Capture the cell that displays the provided text and extract its [X, Y] central coordinate. 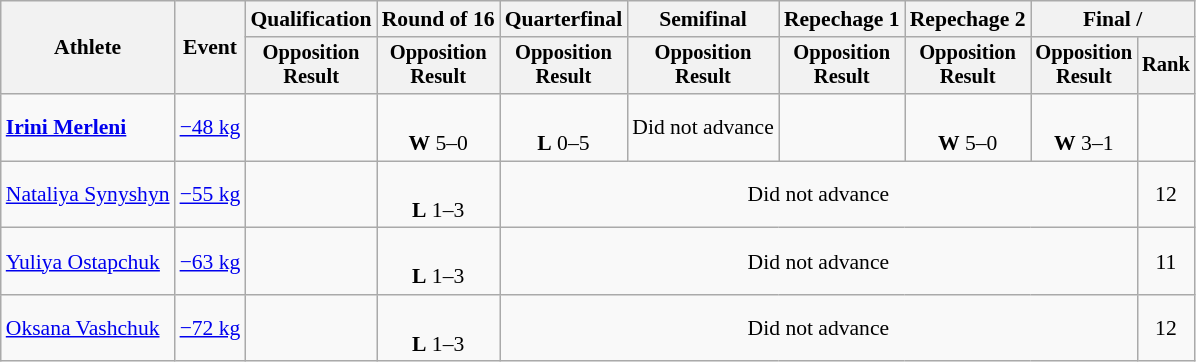
Nataliya Synyshyn [88, 194]
−63 kg [210, 262]
Oksana Vashchuk [88, 328]
Athlete [88, 48]
Irini Merleni [88, 128]
Semifinal [703, 19]
−48 kg [210, 128]
Round of 16 [438, 19]
Qualification [310, 19]
11 [1166, 262]
Event [210, 48]
Final / [1112, 19]
Repechage 1 [842, 19]
L 0–5 [564, 128]
−72 kg [210, 328]
−55 kg [210, 194]
Repechage 2 [968, 19]
W 3–1 [1084, 128]
Quarterfinal [564, 19]
Rank [1166, 66]
Yuliya Ostapchuk [88, 262]
